Scan for the cell matching the given text and deliver its (X, Y) coordinate at center. 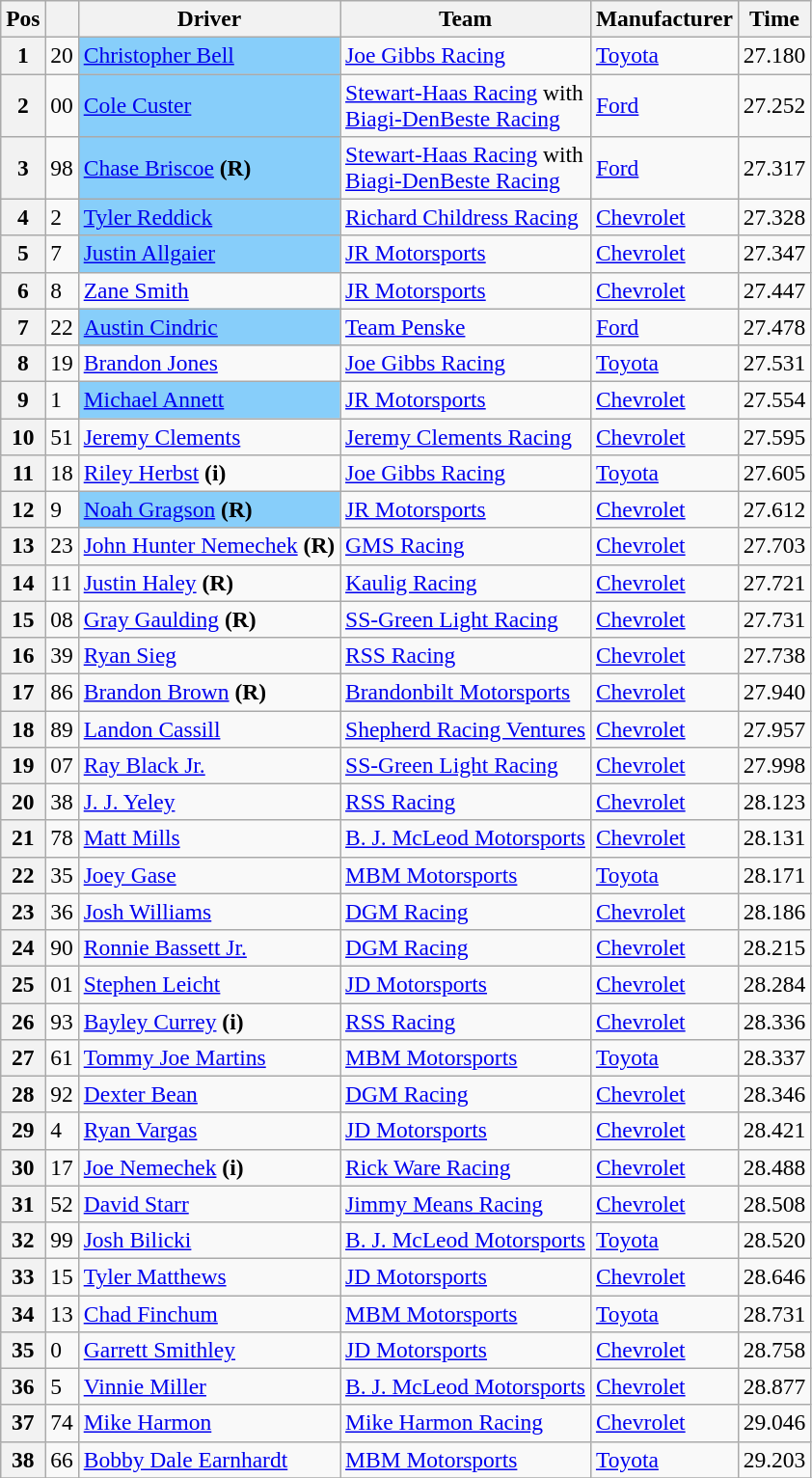
00 (62, 104)
Tyler Matthews (208, 1276)
10 (23, 436)
27.612 (774, 509)
28.646 (774, 1276)
27.328 (774, 217)
16 (23, 655)
Tommy Joe Martins (208, 1057)
Noah Gragson (R) (208, 509)
27.957 (774, 728)
27.731 (774, 619)
Time (774, 18)
27.531 (774, 363)
28.186 (774, 912)
27.180 (774, 55)
90 (62, 947)
Brandon Jones (208, 363)
Jeremy Clements (208, 436)
86 (62, 692)
Driver (208, 18)
28.877 (774, 1386)
Vinnie Miller (208, 1386)
27.447 (774, 290)
Landon Cassill (208, 728)
66 (62, 1460)
Team (466, 18)
Garrett Smithley (208, 1350)
28.421 (774, 1131)
Bobby Dale Earnhardt (208, 1460)
28.284 (774, 984)
28.520 (774, 1240)
Jimmy Means Racing (466, 1204)
08 (62, 619)
Zane Smith (208, 290)
0 (62, 1350)
74 (62, 1423)
52 (62, 1204)
28.346 (774, 1094)
Chad Finchum (208, 1313)
61 (62, 1057)
39 (62, 655)
99 (62, 1240)
92 (62, 1094)
28.758 (774, 1350)
27.252 (774, 104)
28.337 (774, 1057)
21 (23, 838)
Bayley Currey (i) (208, 1021)
29.203 (774, 1460)
Manufacturer (663, 18)
John Hunter Nemechek (R) (208, 546)
07 (62, 765)
29.046 (774, 1423)
Jeremy Clements Racing (466, 436)
Joey Gase (208, 875)
26 (23, 1021)
27.317 (774, 168)
24 (23, 947)
Pos (23, 18)
Tyler Reddick (208, 217)
29 (23, 1131)
32 (23, 1240)
28.508 (774, 1204)
28.123 (774, 802)
Brandonbilt Motorsports (466, 692)
Team Penske (466, 327)
Josh Williams (208, 912)
Austin Cindric (208, 327)
98 (62, 168)
Matt Mills (208, 838)
27.721 (774, 583)
GMS Racing (466, 546)
Stephen Leicht (208, 984)
31 (23, 1204)
Justin Haley (R) (208, 583)
27 (23, 1057)
Mike Harmon (208, 1423)
6 (23, 290)
14 (23, 583)
Dexter Bean (208, 1094)
28.488 (774, 1167)
25 (23, 984)
93 (62, 1021)
Richard Childress Racing (466, 217)
28.215 (774, 947)
30 (23, 1167)
Riley Herbst (i) (208, 473)
27.998 (774, 765)
Justin Allgaier (208, 254)
Joe Nemechek (i) (208, 1167)
Gray Gaulding (R) (208, 619)
33 (23, 1276)
28.336 (774, 1021)
Cole Custer (208, 104)
27.703 (774, 546)
3 (23, 168)
27.595 (774, 436)
28.731 (774, 1313)
David Starr (208, 1204)
Ronnie Bassett Jr. (208, 947)
Josh Bilicki (208, 1240)
78 (62, 838)
Mike Harmon Racing (466, 1423)
27.554 (774, 399)
34 (23, 1313)
Rick Ware Racing (466, 1167)
01 (62, 984)
Ryan Sieg (208, 655)
Christopher Bell (208, 55)
Ryan Vargas (208, 1131)
Ray Black Jr. (208, 765)
89 (62, 728)
28.131 (774, 838)
27.940 (774, 692)
J. J. Yeley (208, 802)
27.478 (774, 327)
Kaulig Racing (466, 583)
27.605 (774, 473)
28 (23, 1094)
Shepherd Racing Ventures (466, 728)
Michael Annett (208, 399)
37 (23, 1423)
Chase Briscoe (R) (208, 168)
27.347 (774, 254)
27.738 (774, 655)
51 (62, 436)
12 (23, 509)
28.171 (774, 875)
Brandon Brown (R) (208, 692)
